Detect which cell encompasses the target text, then output its (X, Y) center coordinate. 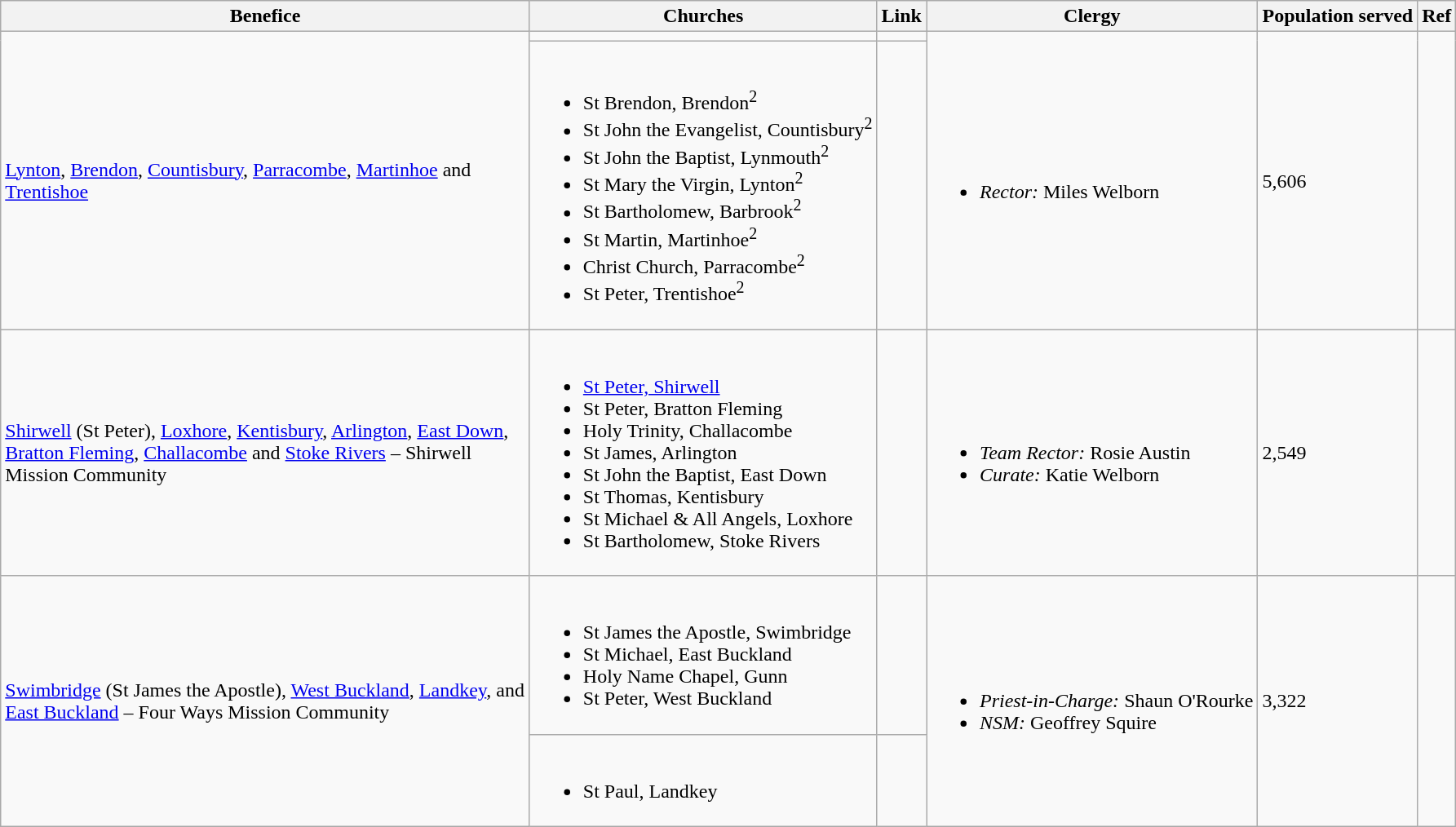
St James the Apostle, SwimbridgeSt Michael, East BucklandHoly Name Chapel, GunnSt Peter, West Buckland (703, 655)
St Paul, Landkey (703, 780)
Link (901, 16)
5,606 (1338, 181)
2,549 (1338, 453)
Priest-in-Charge: Shaun O'RourkeNSM: Geoffrey Squire (1092, 701)
Lynton, Brendon, Countisbury, Parracombe, Martinhoe and Trentishoe (266, 181)
Benefice (266, 16)
Churches (703, 16)
Rector: Miles Welborn (1092, 181)
Team Rector: Rosie AustinCurate: Katie Welborn (1092, 453)
3,322 (1338, 701)
Population served (1338, 16)
Ref (1437, 16)
Shirwell (St Peter), Loxhore, Kentisbury, Arlington, East Down, Bratton Fleming, Challacombe and Stoke Rivers – Shirwell Mission Community (266, 453)
Swimbridge (St James the Apostle), West Buckland, Landkey, and East Buckland – Four Ways Mission Community (266, 701)
Clergy (1092, 16)
